Determine the (X, Y) coordinate at the center of the cell enclosing the given text.  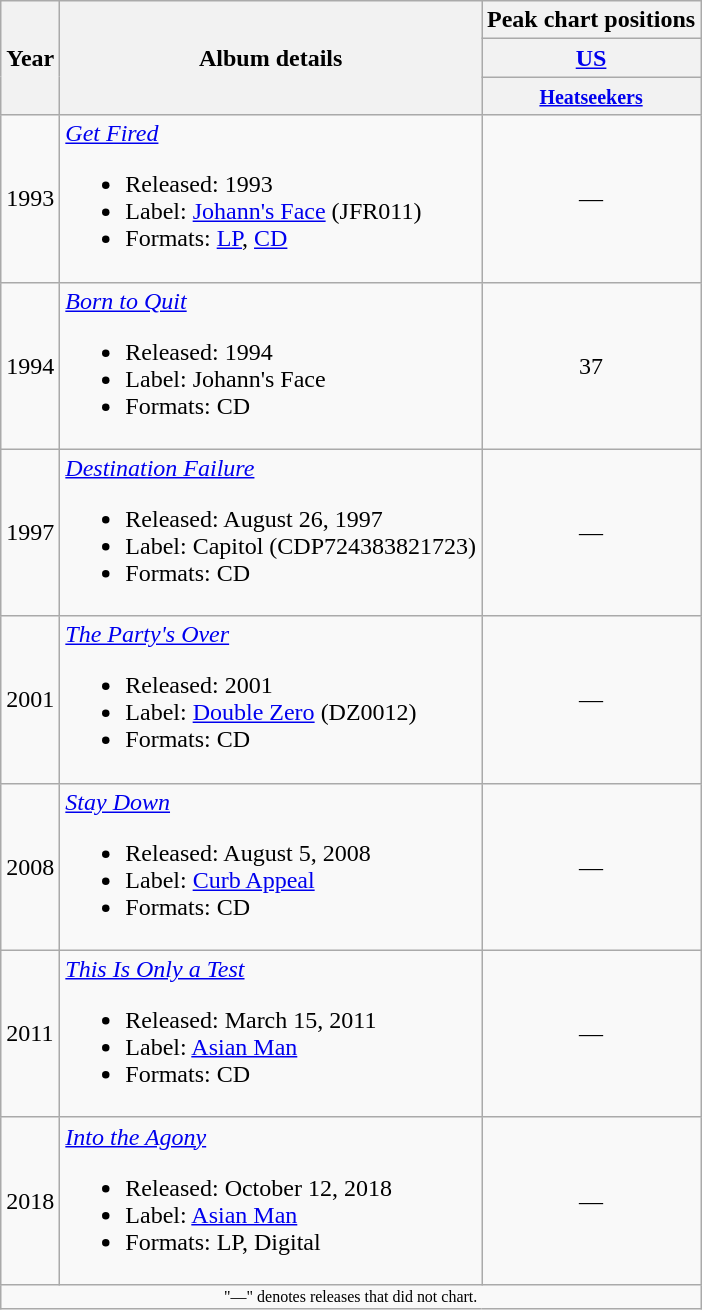
Heatseekers (592, 96)
Born to QuitReleased: 1994Label: Johann's FaceFormats: CD (271, 366)
1994 (30, 366)
2001 (30, 700)
This Is Only a TestReleased: March 15, 2011Label: Asian ManFormats: CD (271, 1034)
Into the AgonyReleased: October 12, 2018Label: Asian ManFormats: LP, Digital (271, 1200)
Stay DownReleased: August 5, 2008Label: Curb AppealFormats: CD (271, 866)
1997 (30, 532)
37 (592, 366)
Destination FailureReleased: August 26, 1997Label: Capitol (CDP724383821723)Formats: CD (271, 532)
Year (30, 58)
Get FiredReleased: 1993Label: Johann's Face (JFR011)Formats: LP, CD (271, 198)
2018 (30, 1200)
US (592, 58)
2008 (30, 866)
The Party's OverReleased: 2001Label: Double Zero (DZ0012)Formats: CD (271, 700)
1993 (30, 198)
2011 (30, 1034)
"—" denotes releases that did not chart. (351, 1296)
Album details (271, 58)
Peak chart positions (592, 20)
